Return the [X, Y] coordinate for the center point of the cell that contains the specified text.  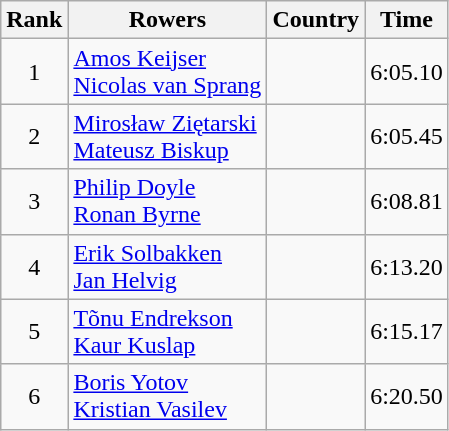
Rank [34, 20]
Rowers [168, 20]
6:05.45 [407, 136]
Country [316, 20]
6:15.17 [407, 332]
6:08.81 [407, 202]
Philip DoyleRonan Byrne [168, 202]
6 [34, 396]
6:05.10 [407, 72]
Mirosław ZiętarskiMateusz Biskup [168, 136]
3 [34, 202]
4 [34, 266]
Tõnu EndreksonKaur Kuslap [168, 332]
6:20.50 [407, 396]
6:13.20 [407, 266]
Amos KeijserNicolas van Sprang [168, 72]
5 [34, 332]
Erik SolbakkenJan Helvig [168, 266]
2 [34, 136]
1 [34, 72]
Boris YotovKristian Vasilev [168, 396]
Time [407, 20]
